Return [x, y] of the center of cell containing provided text 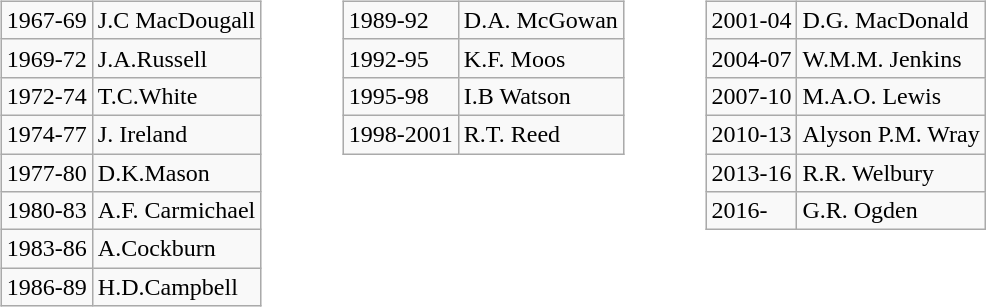
Alyson P.M. Wray [891, 134]
W.M.M. Jenkins [891, 58]
2007-10 [752, 96]
H.D.Campbell [176, 287]
1983-86 [46, 249]
D.G. MacDonald [891, 20]
2010-13 [752, 134]
T.C.White [176, 96]
D.A. McGowan [540, 20]
K.F. Moos [540, 58]
2001-04 [752, 20]
1995-98 [400, 96]
2013-16 [752, 173]
I.B Watson [540, 96]
1977-80 [46, 173]
J.C MacDougall [176, 20]
2004-07 [752, 58]
R.T. Reed [540, 134]
1992-95 [400, 58]
1967-69 [46, 20]
M.A.O. Lewis [891, 96]
1969-72 [46, 58]
G.R. Ogden [891, 211]
A.Cockburn [176, 249]
D.K.Mason [176, 173]
1998-2001 [400, 134]
A.F. Carmichael [176, 211]
1980-83 [46, 211]
R.R. Welbury [891, 173]
J. Ireland [176, 134]
2016- [752, 211]
1972-74 [46, 96]
J.A.Russell [176, 58]
1989-92 [400, 20]
1986-89 [46, 287]
1974-77 [46, 134]
